Scan for the cell matching the given text and deliver its [X, Y] coordinate at center. 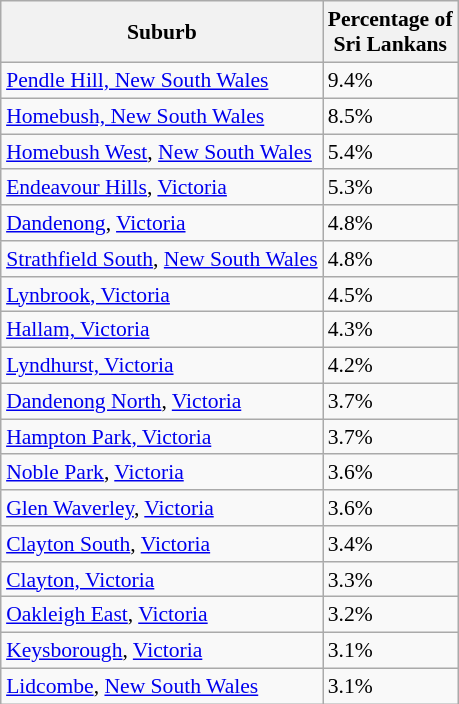
Keysborough, Victoria [162, 650]
Homebush, New South Wales [162, 116]
3.4% [390, 544]
Pendle Hill, New South Wales [162, 80]
Oakleigh East, Victoria [162, 615]
Percentage ofSri Lankans [390, 32]
Lynbrook, Victoria [162, 294]
Lidcombe, New South Wales [162, 686]
4.2% [390, 365]
3.2% [390, 615]
8.5% [390, 116]
Clayton South, Victoria [162, 544]
5.3% [390, 187]
Hallam, Victoria [162, 330]
Strathfield South, New South Wales [162, 259]
Noble Park, Victoria [162, 472]
Suburb [162, 32]
4.5% [390, 294]
Homebush West, New South Wales [162, 152]
9.4% [390, 80]
Dandenong North, Victoria [162, 401]
Glen Waverley, Victoria [162, 508]
Hampton Park, Victoria [162, 437]
5.4% [390, 152]
Lyndhurst, Victoria [162, 365]
Endeavour Hills, Victoria [162, 187]
Clayton, Victoria [162, 579]
Dandenong, Victoria [162, 223]
4.3% [390, 330]
3.3% [390, 579]
